Output the (x, y) coordinate of the center of the cell containing the given text.  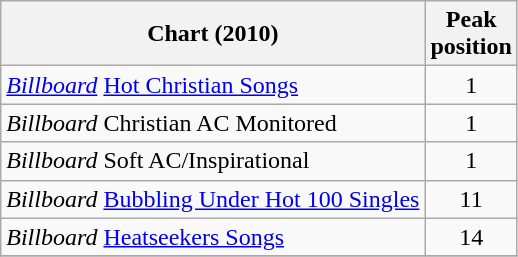
Billboard Bubbling Under Hot 100 Singles (213, 199)
Billboard Christian AC Monitored (213, 123)
Chart (2010) (213, 34)
14 (471, 237)
Billboard Soft AC/Inspirational (213, 161)
11 (471, 199)
Billboard Hot Christian Songs (213, 85)
Peakposition (471, 34)
Billboard Heatseekers Songs (213, 237)
